Capture the cell that displays the provided text and extract its [x, y] central coordinate. 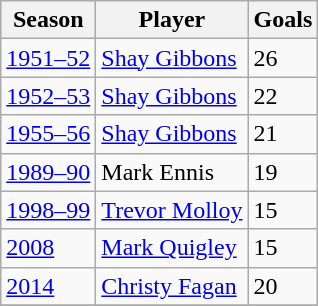
2014 [48, 286]
1951–52 [48, 58]
Season [48, 20]
1989–90 [48, 172]
Goals [283, 20]
1998–99 [48, 210]
Christy Fagan [172, 286]
22 [283, 96]
26 [283, 58]
1952–53 [48, 96]
Mark Quigley [172, 248]
2008 [48, 248]
Player [172, 20]
Mark Ennis [172, 172]
21 [283, 134]
20 [283, 286]
Trevor Molloy [172, 210]
19 [283, 172]
1955–56 [48, 134]
